Scan for the cell matching the given text and deliver its [X, Y] coordinate at center. 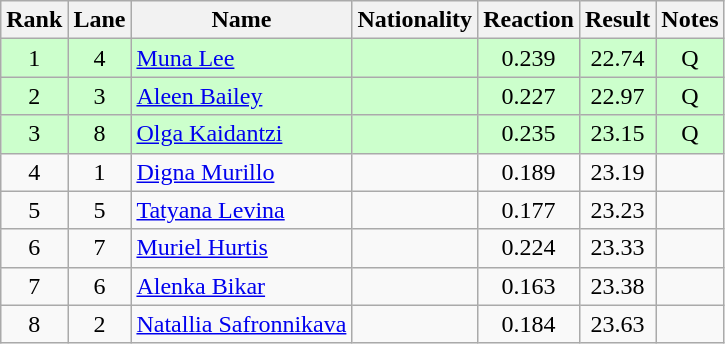
Olga Kaidantzi [242, 134]
Muna Lee [242, 58]
0.239 [529, 58]
0.177 [529, 210]
Reaction [529, 20]
Natallia Safronnikava [242, 324]
Aleen Bailey [242, 96]
0.235 [529, 134]
22.74 [617, 58]
Notes [690, 20]
23.33 [617, 248]
Result [617, 20]
23.15 [617, 134]
23.23 [617, 210]
Tatyana Levina [242, 210]
22.97 [617, 96]
0.163 [529, 286]
Digna Murillo [242, 172]
Muriel Hurtis [242, 248]
Rank [34, 20]
Lane [100, 20]
0.227 [529, 96]
23.38 [617, 286]
23.19 [617, 172]
Name [242, 20]
23.63 [617, 324]
0.189 [529, 172]
Nationality [415, 20]
Alenka Bikar [242, 286]
0.224 [529, 248]
0.184 [529, 324]
